Scan for the cell matching the given text and deliver its (X, Y) coordinate at center. 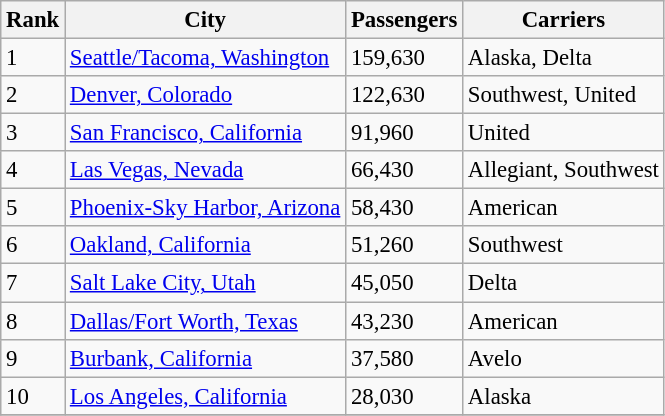
91,960 (404, 133)
45,050 (404, 283)
Southwest (564, 245)
122,630 (404, 95)
8 (33, 321)
4 (33, 170)
Southwest, United (564, 95)
6 (33, 245)
Alaska (564, 396)
5 (33, 208)
Seattle/Tacoma, Washington (206, 58)
Passengers (404, 20)
Denver, Colorado (206, 95)
7 (33, 283)
Rank (33, 20)
Salt Lake City, Utah (206, 283)
San Francisco, California (206, 133)
Phoenix-Sky Harbor, Arizona (206, 208)
Dallas/Fort Worth, Texas (206, 321)
Oakland, California (206, 245)
28,030 (404, 396)
2 (33, 95)
10 (33, 396)
Las Vegas, Nevada (206, 170)
Carriers (564, 20)
43,230 (404, 321)
United (564, 133)
159,630 (404, 58)
51,260 (404, 245)
Delta (564, 283)
Alaska, Delta (564, 58)
9 (33, 358)
1 (33, 58)
Avelo (564, 358)
Burbank, California (206, 358)
3 (33, 133)
37,580 (404, 358)
City (206, 20)
Allegiant, Southwest (564, 170)
58,430 (404, 208)
Los Angeles, California (206, 396)
66,430 (404, 170)
